For the text-containing cell, return its midpoint in [X, Y] coordinate format. 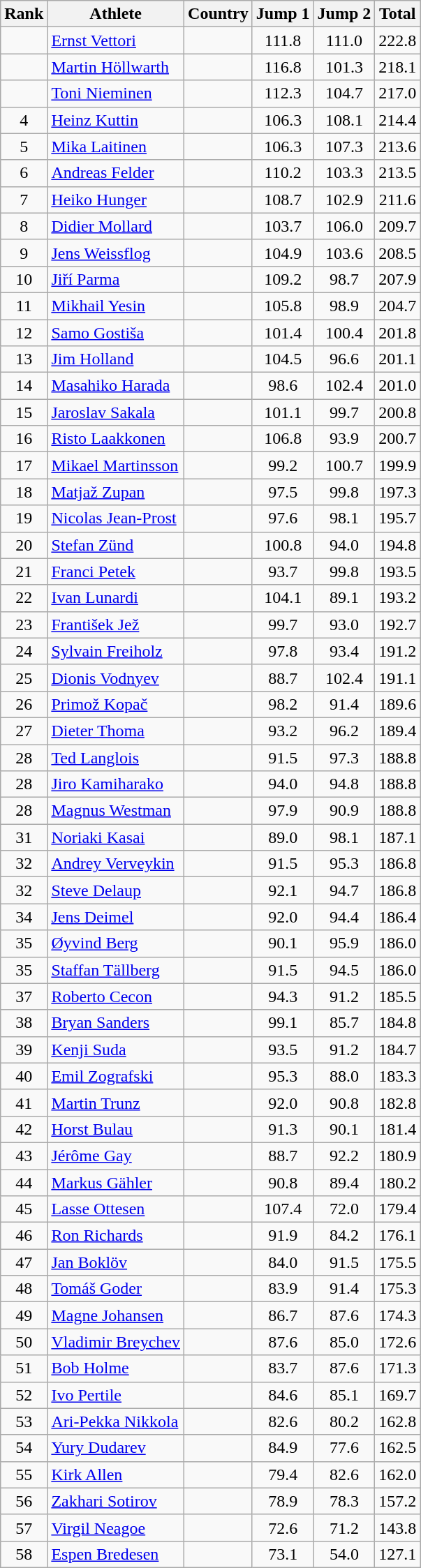
98.9 [344, 306]
175.3 [398, 1289]
12 [24, 333]
37 [24, 996]
Didier Mollard [116, 226]
14 [24, 386]
88.0 [344, 1076]
98.7 [344, 279]
Ari-Pekka Nikkola [116, 1421]
56 [24, 1501]
22 [24, 598]
38 [24, 1023]
Masahiko Harada [116, 386]
48 [24, 1289]
103.7 [283, 226]
187.1 [398, 837]
Emil Zografski [116, 1076]
5 [24, 147]
108.1 [344, 120]
157.2 [398, 1501]
Virgil Neagoe [116, 1528]
162.0 [398, 1474]
Mikhail Yesin [116, 306]
83.9 [283, 1289]
46 [24, 1236]
90.9 [344, 811]
201.8 [398, 333]
Yury Dudarev [116, 1448]
96.6 [344, 359]
102.9 [344, 200]
52 [24, 1395]
104.9 [283, 253]
94.8 [344, 784]
84.9 [283, 1448]
53 [24, 1421]
57 [24, 1528]
77.6 [344, 1448]
104.7 [344, 94]
162.8 [398, 1421]
93.9 [344, 439]
181.4 [398, 1129]
218.1 [398, 67]
49 [24, 1315]
Andrey Verveykin [116, 864]
85.0 [344, 1342]
4 [24, 120]
Jiří Parma [116, 279]
109.2 [283, 279]
Heiko Hunger [116, 200]
98.2 [283, 704]
100.7 [344, 465]
111.0 [344, 40]
193.2 [398, 598]
106.8 [283, 439]
100.8 [283, 545]
171.3 [398, 1368]
162.5 [398, 1448]
Jérôme Gay [116, 1156]
108.7 [283, 200]
186.4 [398, 917]
195.7 [398, 518]
Kirk Allen [116, 1474]
111.8 [283, 40]
103.3 [344, 173]
Stefan Zünd [116, 545]
174.3 [398, 1315]
222.8 [398, 40]
Ted Langlois [116, 757]
180.2 [398, 1183]
213.6 [398, 147]
50 [24, 1342]
194.8 [398, 545]
92.2 [344, 1156]
Ivo Pertile [116, 1395]
189.4 [398, 731]
85.1 [344, 1395]
31 [24, 837]
Rank [24, 14]
84.0 [283, 1262]
214.4 [398, 120]
112.3 [283, 94]
20 [24, 545]
Samo Gostiša [116, 333]
73.1 [283, 1554]
83.7 [283, 1368]
175.5 [398, 1262]
176.1 [398, 1236]
184.8 [398, 1023]
127.1 [398, 1554]
71.2 [344, 1528]
Jump 2 [344, 14]
72.0 [344, 1209]
213.5 [398, 173]
93.5 [283, 1050]
Jens Weissflog [116, 253]
Lasse Ottesen [116, 1209]
201.0 [398, 386]
Toni Nieminen [116, 94]
89.4 [344, 1183]
Heinz Kuttin [116, 120]
Horst Bulau [116, 1129]
201.1 [398, 359]
101.1 [283, 412]
185.5 [398, 996]
Andreas Felder [116, 173]
34 [24, 917]
Zakhari Sotirov [116, 1501]
207.9 [398, 279]
211.6 [398, 200]
Risto Laakkonen [116, 439]
200.7 [398, 439]
91.9 [283, 1236]
197.3 [398, 492]
104.1 [283, 598]
27 [24, 731]
23 [24, 625]
101.4 [283, 333]
17 [24, 465]
94.3 [283, 996]
72.6 [283, 1528]
208.5 [398, 253]
Ron Richards [116, 1236]
13 [24, 359]
94.7 [344, 890]
58 [24, 1554]
6 [24, 173]
41 [24, 1103]
116.8 [283, 67]
František Jež [116, 625]
55 [24, 1474]
9 [24, 253]
16 [24, 439]
94.4 [344, 917]
169.7 [398, 1395]
Nicolas Jean-Prost [116, 518]
Espen Bredesen [116, 1554]
Øyvind Berg [116, 943]
91.3 [283, 1129]
Franci Petek [116, 572]
Total [398, 14]
42 [24, 1129]
97.6 [283, 518]
86.7 [283, 1315]
104.5 [283, 359]
7 [24, 200]
Bryan Sanders [116, 1023]
85.7 [344, 1023]
97.8 [283, 651]
99.1 [283, 1023]
Martin Trunz [116, 1103]
78.3 [344, 1501]
97.9 [283, 811]
193.5 [398, 572]
45 [24, 1209]
Jaroslav Sakala [116, 412]
209.7 [398, 226]
Country [219, 14]
26 [24, 704]
191.2 [398, 651]
Vladimir Breychev [116, 1342]
78.9 [283, 1501]
182.8 [398, 1103]
93.0 [344, 625]
200.8 [398, 412]
Mikael Martinsson [116, 465]
Roberto Cecon [116, 996]
172.6 [398, 1342]
Jan Boklöv [116, 1262]
43 [24, 1156]
204.7 [398, 306]
184.7 [398, 1050]
54.0 [344, 1554]
Athlete [116, 14]
89.0 [283, 837]
Dieter Thoma [116, 731]
93.2 [283, 731]
Magnus Westman [116, 811]
189.6 [398, 704]
97.5 [283, 492]
Mika Laitinen [116, 147]
107.3 [344, 147]
8 [24, 226]
Bob Holme [116, 1368]
11 [24, 306]
89.1 [344, 598]
Ivan Lunardi [116, 598]
Matjaž Zupan [116, 492]
179.4 [398, 1209]
94.5 [344, 970]
103.6 [344, 253]
84.6 [283, 1395]
95.9 [344, 943]
101.3 [344, 67]
Sylvain Freiholz [116, 651]
84.2 [344, 1236]
10 [24, 279]
Magne Johansen [116, 1315]
44 [24, 1183]
Jiro Kamiharako [116, 784]
47 [24, 1262]
92.1 [283, 890]
93.7 [283, 572]
191.1 [398, 678]
Jens Deimel [116, 917]
40 [24, 1076]
97.3 [344, 757]
96.2 [344, 731]
217.0 [398, 94]
Tomáš Goder [116, 1289]
19 [24, 518]
Kenji Suda [116, 1050]
Dionis Vodnyev [116, 678]
80.2 [344, 1421]
Martin Höllwarth [116, 67]
110.2 [283, 173]
Steve Delaup [116, 890]
25 [24, 678]
105.8 [283, 306]
99.2 [283, 465]
15 [24, 412]
143.8 [398, 1528]
Markus Gähler [116, 1183]
Jim Holland [116, 359]
54 [24, 1448]
18 [24, 492]
183.3 [398, 1076]
79.4 [283, 1474]
Jump 1 [283, 14]
107.4 [283, 1209]
39 [24, 1050]
21 [24, 572]
93.4 [344, 651]
51 [24, 1368]
Primož Kopač [116, 704]
Staffan Tällberg [116, 970]
Noriaki Kasai [116, 837]
199.9 [398, 465]
98.6 [283, 386]
192.7 [398, 625]
24 [24, 651]
Ernst Vettori [116, 40]
180.9 [398, 1156]
106.0 [344, 226]
100.4 [344, 333]
